Pinpoint the cell where the given text exists, returning its [X, Y] midpoint coordinate. 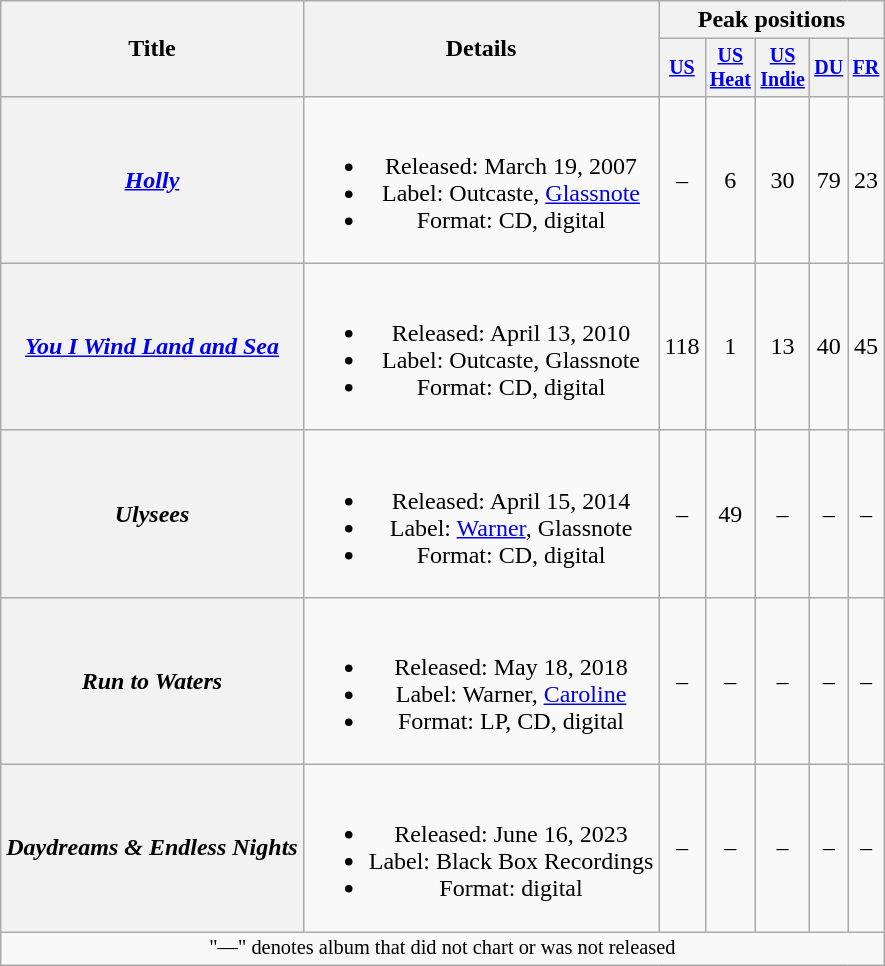
Peak positions [772, 20]
Released: March 19, 2007Label: Outcaste, GlassnoteFormat: CD, digital [481, 180]
Ulysees [152, 514]
Released: June 16, 2023Label: Black Box RecordingsFormat: digital [481, 848]
Run to Waters [152, 680]
USHeat [730, 68]
US [682, 68]
118 [682, 346]
You I Wind Land and Sea [152, 346]
40 [829, 346]
Details [481, 49]
79 [829, 180]
Holly [152, 180]
Title [152, 49]
30 [783, 180]
USIndie [783, 68]
"—" denotes album that did not chart or was not released [442, 949]
45 [866, 346]
49 [730, 514]
23 [866, 180]
Daydreams & Endless Nights [152, 848]
1 [730, 346]
Released: April 15, 2014Label: Warner, GlassnoteFormat: CD, digital [481, 514]
DU [829, 68]
FR [866, 68]
13 [783, 346]
Released: April 13, 2010Label: Outcaste, GlassnoteFormat: CD, digital [481, 346]
6 [730, 180]
Released: May 18, 2018Label: Warner, CarolineFormat: LP, CD, digital [481, 680]
